Provide the [X, Y] coordinate of the cell's center where the given text is located.  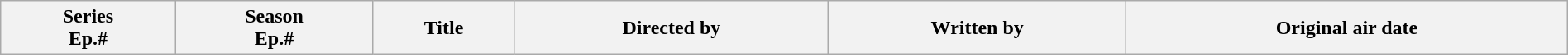
SeasonEp.# [275, 28]
Directed by [672, 28]
Original air date [1347, 28]
SeriesEp.# [88, 28]
Title [443, 28]
Written by [978, 28]
